Scan for the cell matching the given text and deliver its (X, Y) coordinate at center. 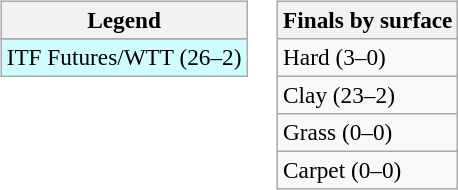
Grass (0–0) (368, 133)
Clay (23–2) (368, 95)
Hard (3–0) (368, 57)
Legend (124, 20)
Finals by surface (368, 20)
ITF Futures/WTT (26–2) (124, 57)
Carpet (0–0) (368, 171)
